Locate the cell with the specified text and output its [X, Y] center coordinate. 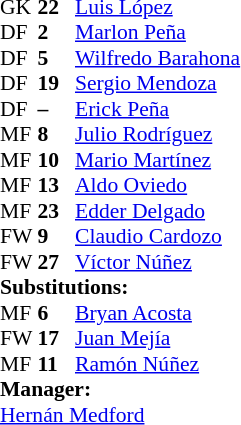
Edder Delgado [158, 211]
Julio Rodríguez [158, 135]
19 [57, 83]
17 [57, 339]
Bryan Acosta [158, 313]
8 [57, 135]
Juan Mejía [158, 339]
Claudio Cardozo [158, 237]
Sergio Mendoza [158, 83]
Erick Peña [158, 109]
13 [57, 185]
10 [57, 160]
Ramón Núñez [158, 364]
– [57, 109]
9 [57, 237]
Wilfredo Barahona [158, 58]
Aldo Oviedo [158, 185]
6 [57, 313]
27 [57, 262]
Substitutions: [120, 287]
Mario Martínez [158, 160]
23 [57, 211]
Víctor Núñez [158, 262]
Manager: [120, 389]
Marlon Peña [158, 33]
5 [57, 58]
11 [57, 364]
2 [57, 33]
